Pinpoint the cell where the given text exists, returning its (x, y) midpoint coordinate. 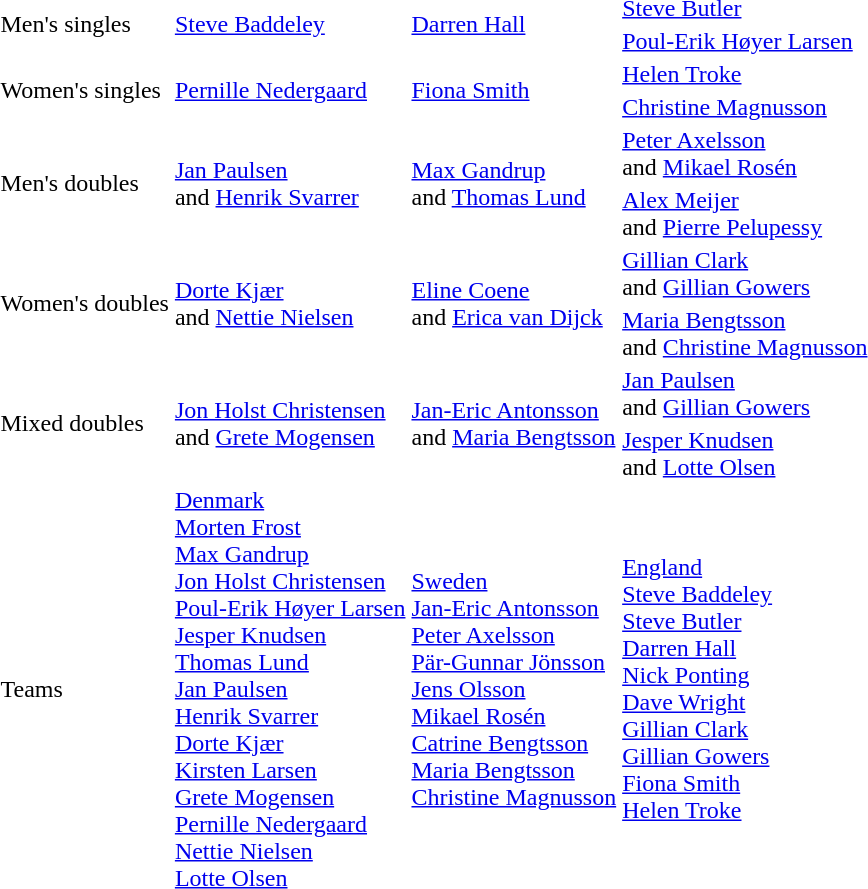
Jan Paulsenand Henrik Svarrer (290, 184)
Pernille Nedergaard (290, 90)
Max Gandrupand Thomas Lund (514, 184)
Dorte Kjærand Nettie Nielsen (290, 304)
Fiona Smith (514, 90)
Jan-Eric Antonssonand Maria Bengtsson (514, 424)
Eline Coeneand Erica van Dijck (514, 304)
Jon Holst Christensenand Grete Mogensen (290, 424)
